Pinpoint the cell where the given text exists, returning its (x, y) midpoint coordinate. 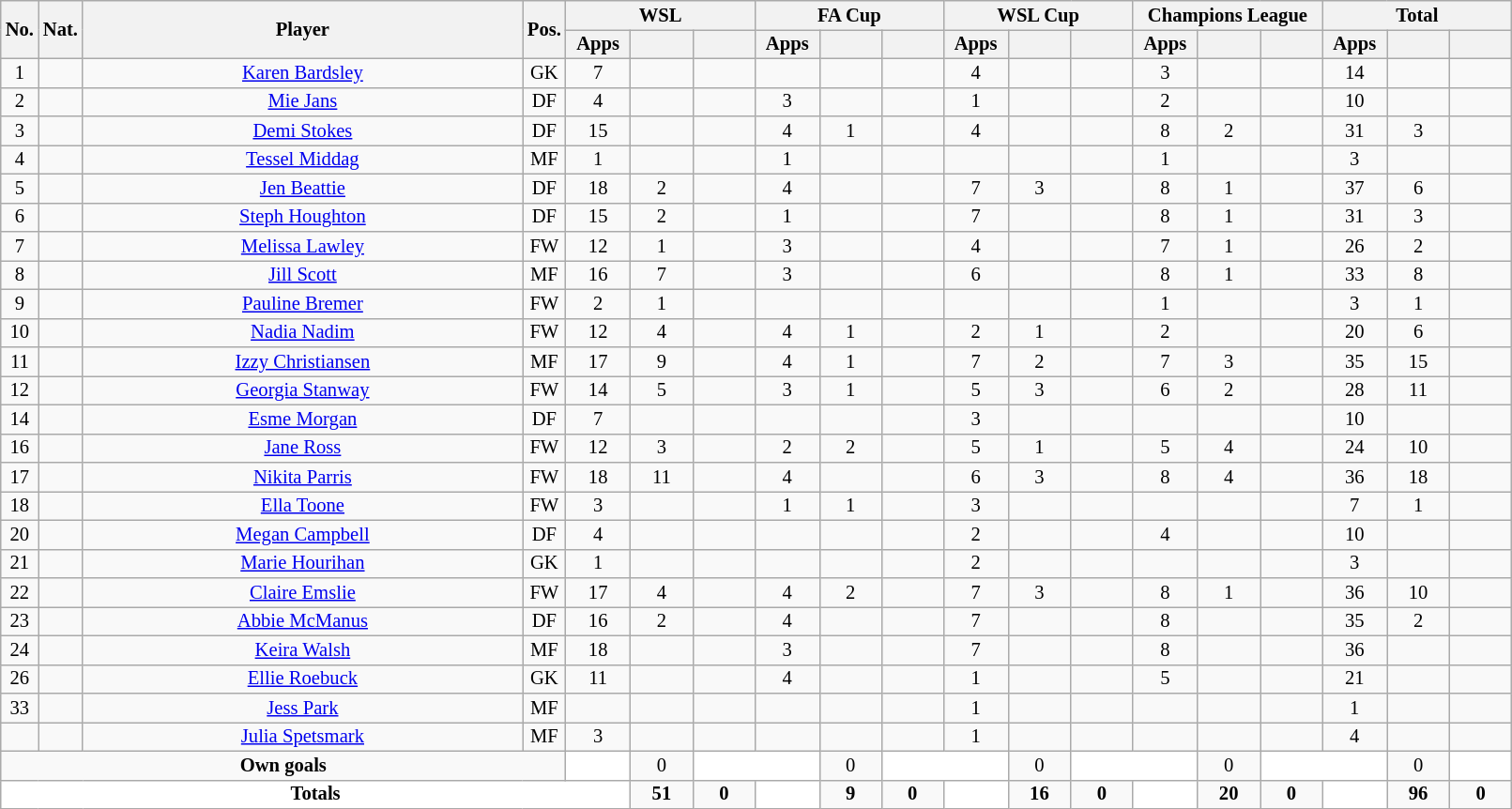
Izzy Christiansen (302, 362)
Ella Toone (302, 505)
37 (1355, 188)
No. (20, 29)
Julia Spetsmark (302, 736)
WSL (661, 15)
51 (661, 794)
Champions League (1228, 15)
Megan Campbell (302, 535)
Demi Stokes (302, 131)
Keira Walsh (302, 649)
Karen Bardsley (302, 73)
Mie Jans (302, 101)
Steph Houghton (302, 218)
Abbie McManus (302, 621)
Pos. (544, 29)
WSL Cup (1038, 15)
28 (1355, 390)
Ellie Roebuck (302, 679)
23 (20, 621)
Jen Beattie (302, 188)
Tessel Middag (302, 160)
Nadia Nadim (302, 332)
Jess Park (302, 708)
Jane Ross (302, 449)
Melissa Lawley (302, 246)
Jill Scott (302, 274)
FA Cup (848, 15)
Total (1417, 15)
Pauline Bremer (302, 304)
Own goals (283, 766)
22 (20, 593)
Totals (315, 794)
Georgia Stanway (302, 390)
Marie Hourihan (302, 563)
Esme Morgan (302, 419)
Nat. (60, 29)
Player (302, 29)
Claire Emslie (302, 593)
96 (1419, 794)
Nikita Parris (302, 477)
